Find where the given text appears and provide that cell's center as (X, Y) coordinate. 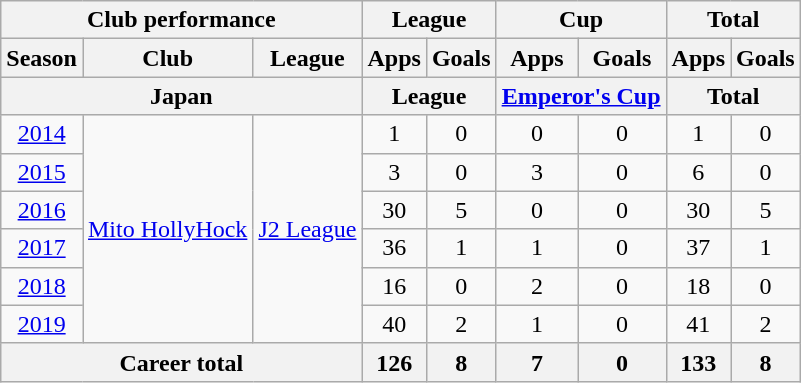
Mito HollyHock (167, 229)
18 (698, 286)
2018 (42, 286)
133 (698, 362)
2017 (42, 248)
Club performance (182, 20)
2019 (42, 324)
Emperor's Cup (581, 96)
126 (394, 362)
Cup (581, 20)
6 (698, 172)
37 (698, 248)
2014 (42, 134)
40 (394, 324)
Season (42, 58)
Club (167, 58)
J2 League (308, 229)
2015 (42, 172)
7 (537, 362)
2016 (42, 210)
Career total (182, 362)
Japan (182, 96)
41 (698, 324)
36 (394, 248)
16 (394, 286)
